Scan for the cell matching the given text and deliver its [x, y] coordinate at center. 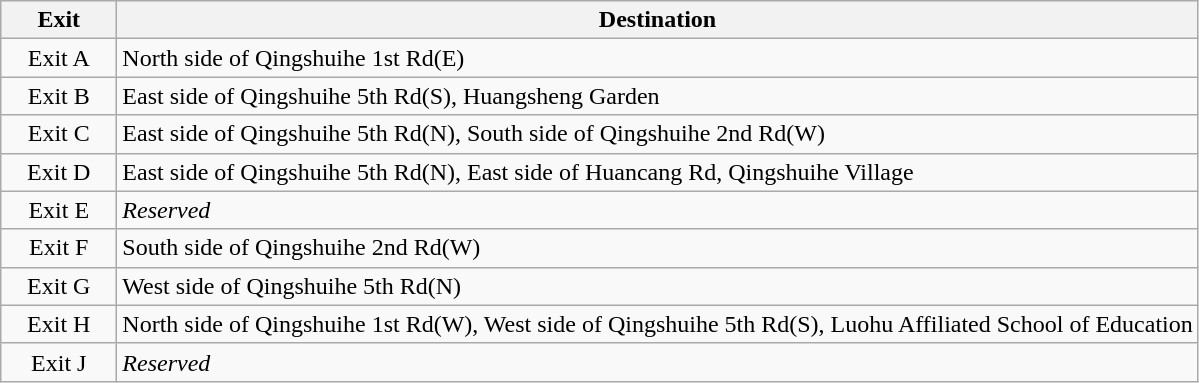
North side of Qingshuihe 1st Rd(W), West side of Qingshuihe 5th Rd(S), Luohu Affiliated School of Education [658, 324]
Exit E [59, 210]
Exit H [59, 324]
East side of Qingshuihe 5th Rd(N), South side of Qingshuihe 2nd Rd(W) [658, 134]
East side of Qingshuihe 5th Rd(N), East side of Huancang Rd, Qingshuihe Village [658, 172]
Destination [658, 20]
North side of Qingshuihe 1st Rd(E) [658, 58]
Exit D [59, 172]
East side of Qingshuihe 5th Rd(S), Huangsheng Garden [658, 96]
Exit A [59, 58]
Exit C [59, 134]
Exit F [59, 248]
South side of Qingshuihe 2nd Rd(W) [658, 248]
West side of Qingshuihe 5th Rd(N) [658, 286]
Exit [59, 20]
Exit J [59, 362]
Exit B [59, 96]
Exit G [59, 286]
